Identify which cell holds the provided text, then report its (x, y) central coordinate. 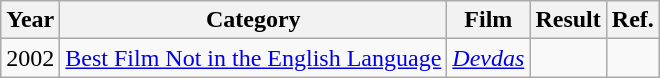
Result (568, 20)
Devdas (488, 58)
Year (30, 20)
2002 (30, 58)
Best Film Not in the English Language (254, 58)
Category (254, 20)
Ref. (632, 20)
Film (488, 20)
